Find where the given text appears and provide that cell's center as [X, Y] coordinate. 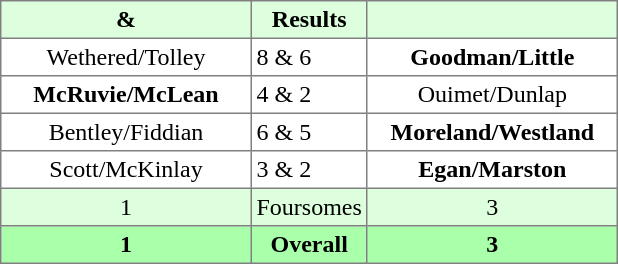
Bentley/Fiddian [126, 132]
6 & 5 [309, 132]
Foursomes [309, 207]
4 & 2 [309, 95]
Ouimet/Dunlap [492, 95]
Results [309, 20]
Goodman/Little [492, 57]
Overall [309, 245]
McRuvie/McLean [126, 95]
Egan/Marston [492, 170]
3 & 2 [309, 170]
& [126, 20]
Scott/McKinlay [126, 170]
8 & 6 [309, 57]
Wethered/Tolley [126, 57]
Moreland/Westland [492, 132]
